Pinpoint the cell where the given text exists, returning its (x, y) midpoint coordinate. 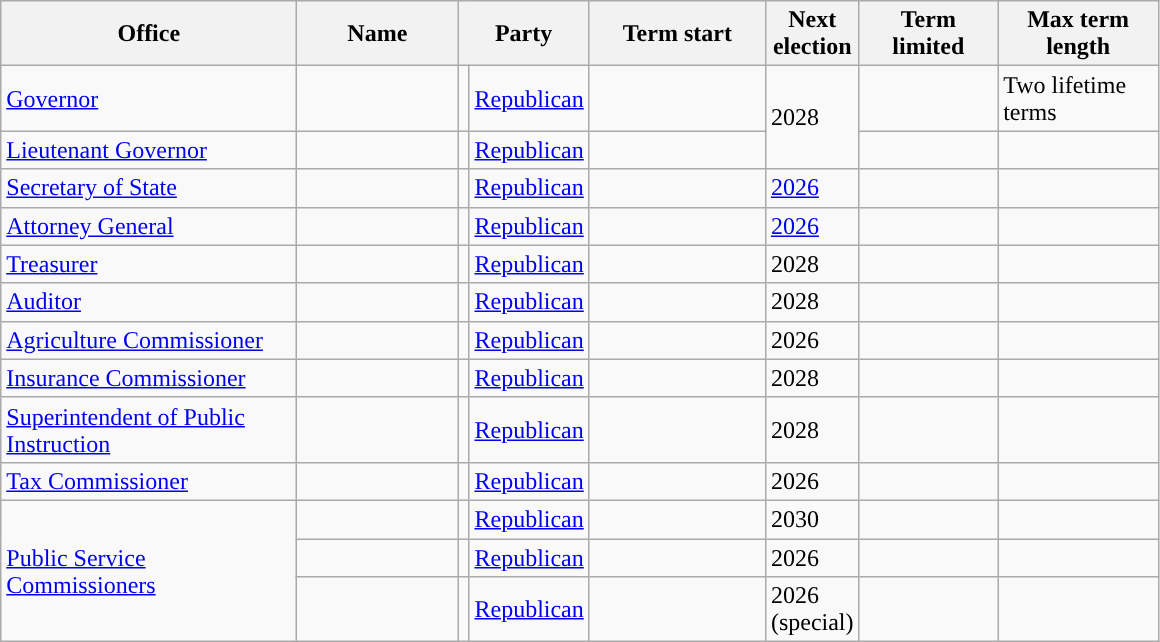
2030 (812, 519)
Governor (149, 98)
Name (378, 34)
Public Service Commissioners (149, 570)
Attorney General (149, 226)
Lieutenant Governor (149, 150)
Office (149, 34)
Party (524, 34)
Two lifetime terms (1078, 98)
Term start (677, 34)
2026 (special) (812, 610)
Max term length (1078, 34)
Superintendent of Public Instruction (149, 430)
Term limited (928, 34)
Treasurer (149, 264)
Secretary of State (149, 188)
Tax Commissioner (149, 481)
Auditor (149, 302)
Insurance Commissioner (149, 378)
Next election (812, 34)
Agriculture Commissioner (149, 340)
